Detect which cell encompasses the target text, then output its [x, y] center coordinate. 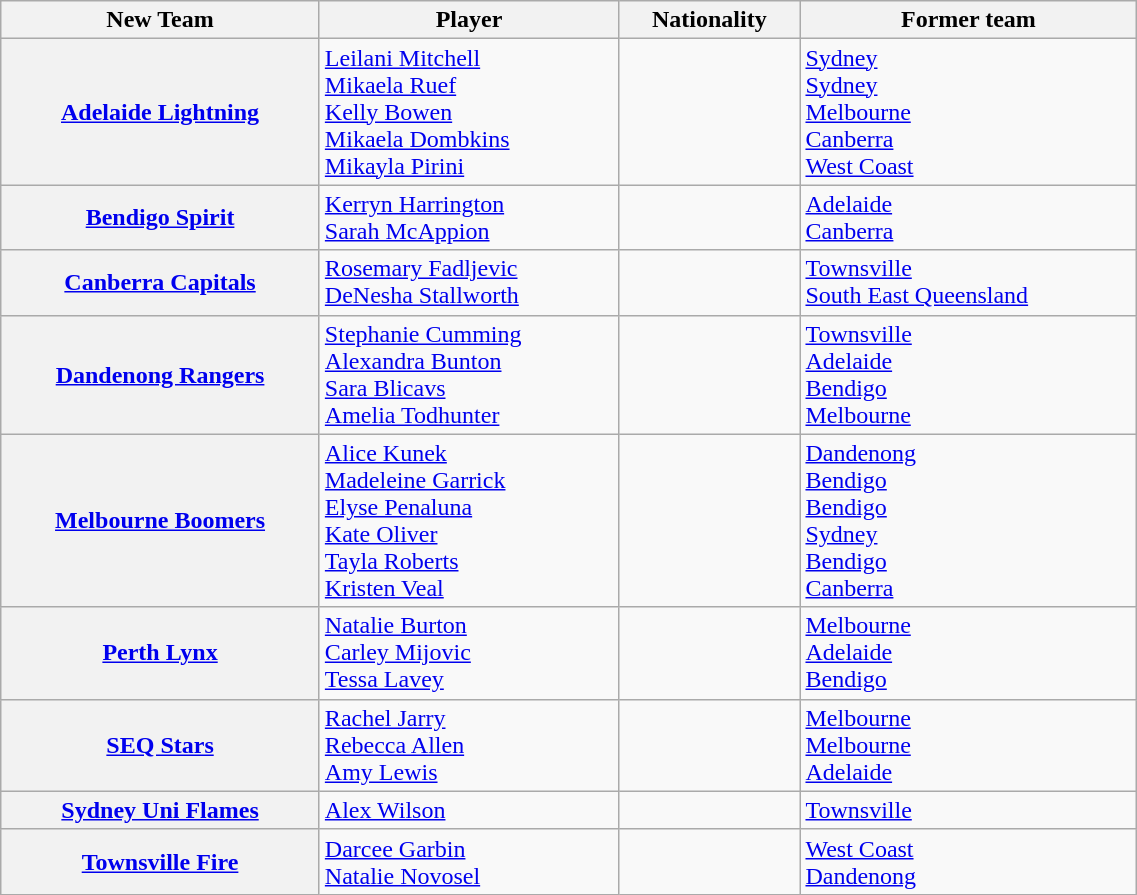
Canberra Capitals [160, 282]
Dandenong Rangers [160, 374]
Rachel Jarry Rebecca Allen Amy Lewis [468, 745]
Bendigo Spirit [160, 218]
West Coast Dandenong [968, 862]
Stephanie Cumming Alexandra Bunton Sara Blicavs Amelia Todhunter [468, 374]
Kerryn Harrington Sarah McAppion [468, 218]
Sydney Uni Flames [160, 810]
Darcee Garbin Natalie Novosel [468, 862]
Adelaide Canberra [968, 218]
Townsville South East Queensland [968, 282]
Alex Wilson [468, 810]
New Team [160, 20]
Player [468, 20]
Nationality [710, 20]
Rosemary Fadljevic DeNesha Stallworth [468, 282]
Leilani Mitchell Mikaela Ruef Kelly Bowen Mikaela Dombkins Mikayla Pirini [468, 112]
Townsville [968, 810]
Melbourne Melbourne Adelaide [968, 745]
Melbourne Boomers [160, 520]
Alice Kunek Madeleine Garrick Elyse Penaluna Kate Oliver Tayla Roberts Kristen Veal [468, 520]
Melbourne Adelaide Bendigo [968, 653]
SEQ Stars [160, 745]
Adelaide Lightning [160, 112]
Former team [968, 20]
Natalie Burton Carley Mijovic Tessa Lavey [468, 653]
Sydney Sydney Melbourne Canberra West Coast [968, 112]
Townsville Fire [160, 862]
Dandenong Bendigo Bendigo Sydney Bendigo Canberra [968, 520]
Perth Lynx [160, 653]
Townsville Adelaide Bendigo Melbourne [968, 374]
